Extract the (x, y) coordinate from the center of the cell holding the provided text.  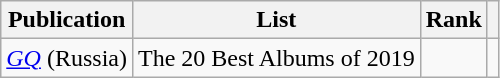
GQ (Russia) (67, 58)
List (276, 20)
Rank (454, 20)
The 20 Best Albums of 2019 (276, 58)
Publication (67, 20)
